Locate the cell with the specified text and output its (x, y) center coordinate. 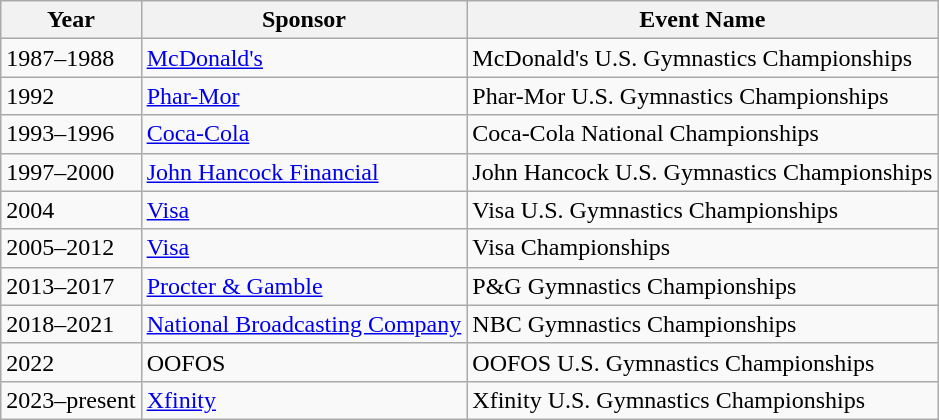
NBC Gymnastics Championships (702, 324)
OOFOS U.S. Gymnastics Championships (702, 362)
2022 (71, 362)
Visa Championships (702, 248)
2018–2021 (71, 324)
Phar-Mor U.S. Gymnastics Championships (702, 96)
1997–2000 (71, 172)
Visa U.S. Gymnastics Championships (702, 210)
John Hancock Financial (304, 172)
Procter & Gamble (304, 286)
Sponsor (304, 20)
1992 (71, 96)
Coca-Cola National Championships (702, 134)
Xfinity (304, 400)
Coca-Cola (304, 134)
McDonald's U.S. Gymnastics Championships (702, 58)
2013–2017 (71, 286)
Phar-Mor (304, 96)
Event Name (702, 20)
2023–present (71, 400)
2004 (71, 210)
National Broadcasting Company (304, 324)
1993–1996 (71, 134)
P&G Gymnastics Championships (702, 286)
2005–2012 (71, 248)
Year (71, 20)
McDonald's (304, 58)
OOFOS (304, 362)
John Hancock U.S. Gymnastics Championships (702, 172)
Xfinity U.S. Gymnastics Championships (702, 400)
1987–1988 (71, 58)
